Identify which cell holds the provided text, then report its [x, y] central coordinate. 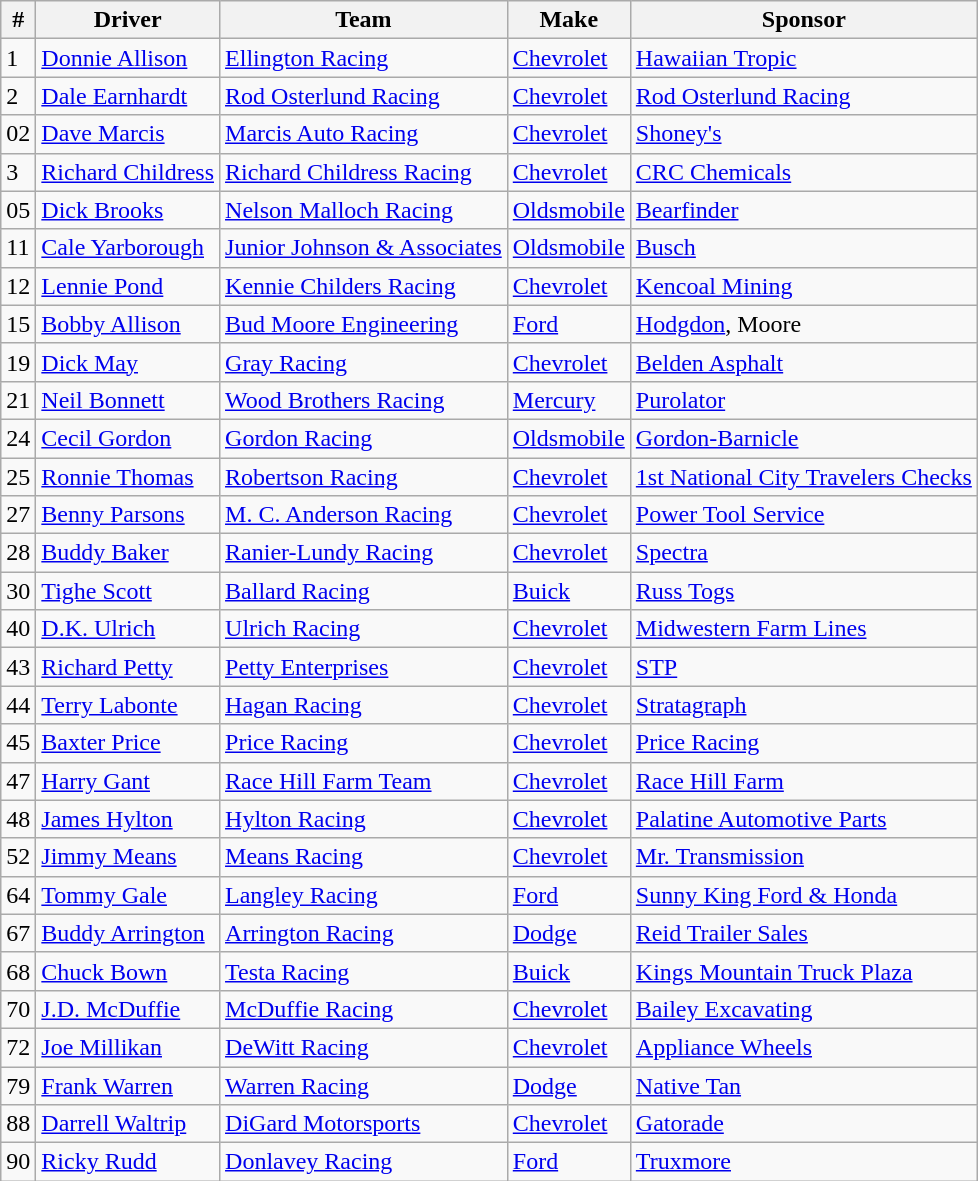
Team [364, 20]
Marcis Auto Racing [364, 134]
52 [18, 857]
15 [18, 324]
Bailey Excavating [804, 1009]
# [18, 20]
Truxmore [804, 1162]
Power Tool Service [804, 515]
McDuffie Racing [364, 1009]
Tighe Scott [128, 591]
02 [18, 134]
Ulrich Racing [364, 629]
Kencoal Mining [804, 286]
Donnie Allison [128, 58]
Dick May [128, 362]
05 [18, 210]
44 [18, 705]
Ellington Racing [364, 58]
STP [804, 667]
45 [18, 743]
Richard Childress Racing [364, 172]
Benny Parsons [128, 515]
Langley Racing [364, 895]
Stratagraph [804, 705]
Donlavey Racing [364, 1162]
Frank Warren [128, 1085]
Appliance Wheels [804, 1047]
Dick Brooks [128, 210]
68 [18, 971]
70 [18, 1009]
James Hylton [128, 819]
64 [18, 895]
Jimmy Means [128, 857]
Harry Gant [128, 781]
Driver [128, 20]
Nelson Malloch Racing [364, 210]
72 [18, 1047]
Busch [804, 248]
Cale Yarborough [128, 248]
Dale Earnhardt [128, 96]
Means Racing [364, 857]
Ricky Rudd [128, 1162]
Bobby Allison [128, 324]
Tommy Gale [128, 895]
48 [18, 819]
Richard Childress [128, 172]
Ballard Racing [364, 591]
Baxter Price [128, 743]
2 [18, 96]
24 [18, 438]
Sunny King Ford & Honda [804, 895]
Mr. Transmission [804, 857]
Belden Asphalt [804, 362]
Bearfinder [804, 210]
Lennie Pond [128, 286]
25 [18, 477]
J.D. McDuffie [128, 1009]
11 [18, 248]
Warren Racing [364, 1085]
Junior Johnson & Associates [364, 248]
Neil Bonnett [128, 400]
Robertson Racing [364, 477]
Petty Enterprises [364, 667]
Gatorade [804, 1124]
Buddy Baker [128, 553]
28 [18, 553]
Dave Marcis [128, 134]
DeWitt Racing [364, 1047]
Buddy Arrington [128, 933]
79 [18, 1085]
Spectra [804, 553]
M. C. Anderson Racing [364, 515]
Make [568, 20]
67 [18, 933]
Midwestern Farm Lines [804, 629]
Arrington Racing [364, 933]
47 [18, 781]
27 [18, 515]
Hawaiian Tropic [804, 58]
Gray Racing [364, 362]
Cecil Gordon [128, 438]
Testa Racing [364, 971]
Sponsor [804, 20]
Native Tan [804, 1085]
Race Hill Farm Team [364, 781]
Chuck Bown [128, 971]
Wood Brothers Racing [364, 400]
Gordon-Barnicle [804, 438]
Ronnie Thomas [128, 477]
Purolator [804, 400]
Shoney's [804, 134]
43 [18, 667]
19 [18, 362]
Hagan Racing [364, 705]
88 [18, 1124]
90 [18, 1162]
Joe Millikan [128, 1047]
Richard Petty [128, 667]
40 [18, 629]
1st National City Travelers Checks [804, 477]
Kennie Childers Racing [364, 286]
Russ Togs [804, 591]
Gordon Racing [364, 438]
12 [18, 286]
D.K. Ulrich [128, 629]
Race Hill Farm [804, 781]
21 [18, 400]
Mercury [568, 400]
Bud Moore Engineering [364, 324]
Darrell Waltrip [128, 1124]
3 [18, 172]
Terry Labonte [128, 705]
Hylton Racing [364, 819]
Reid Trailer Sales [804, 933]
Palatine Automotive Parts [804, 819]
30 [18, 591]
1 [18, 58]
DiGard Motorsports [364, 1124]
Kings Mountain Truck Plaza [804, 971]
Ranier-Lundy Racing [364, 553]
Hodgdon, Moore [804, 324]
CRC Chemicals [804, 172]
